Return (x, y) of the center of cell containing provided text 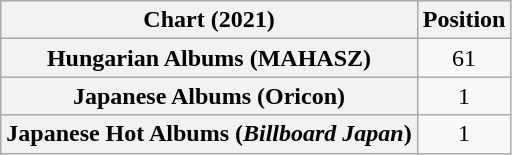
Hungarian Albums (MAHASZ) (209, 58)
Japanese Hot Albums (Billboard Japan) (209, 134)
Chart (2021) (209, 20)
61 (464, 58)
Japanese Albums (Oricon) (209, 96)
Position (464, 20)
